Determine the [x, y] coordinate at the center of the cell enclosing the given text.  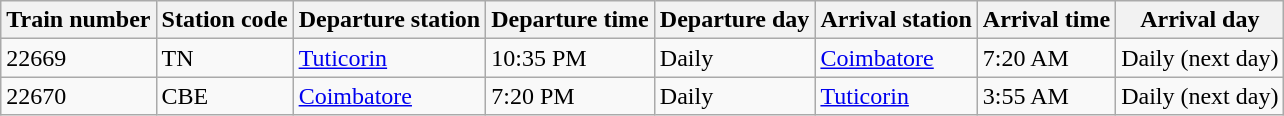
Departure day [734, 20]
Departure time [570, 20]
22669 [78, 58]
TN [224, 58]
10:35 PM [570, 58]
Train number [78, 20]
22670 [78, 96]
Arrival day [1200, 20]
Arrival time [1046, 20]
CBE [224, 96]
Arrival station [896, 20]
3:55 AM [1046, 96]
Departure station [390, 20]
7:20 AM [1046, 58]
7:20 PM [570, 96]
Station code [224, 20]
